Pinpoint the cell where the given text exists, returning its (x, y) midpoint coordinate. 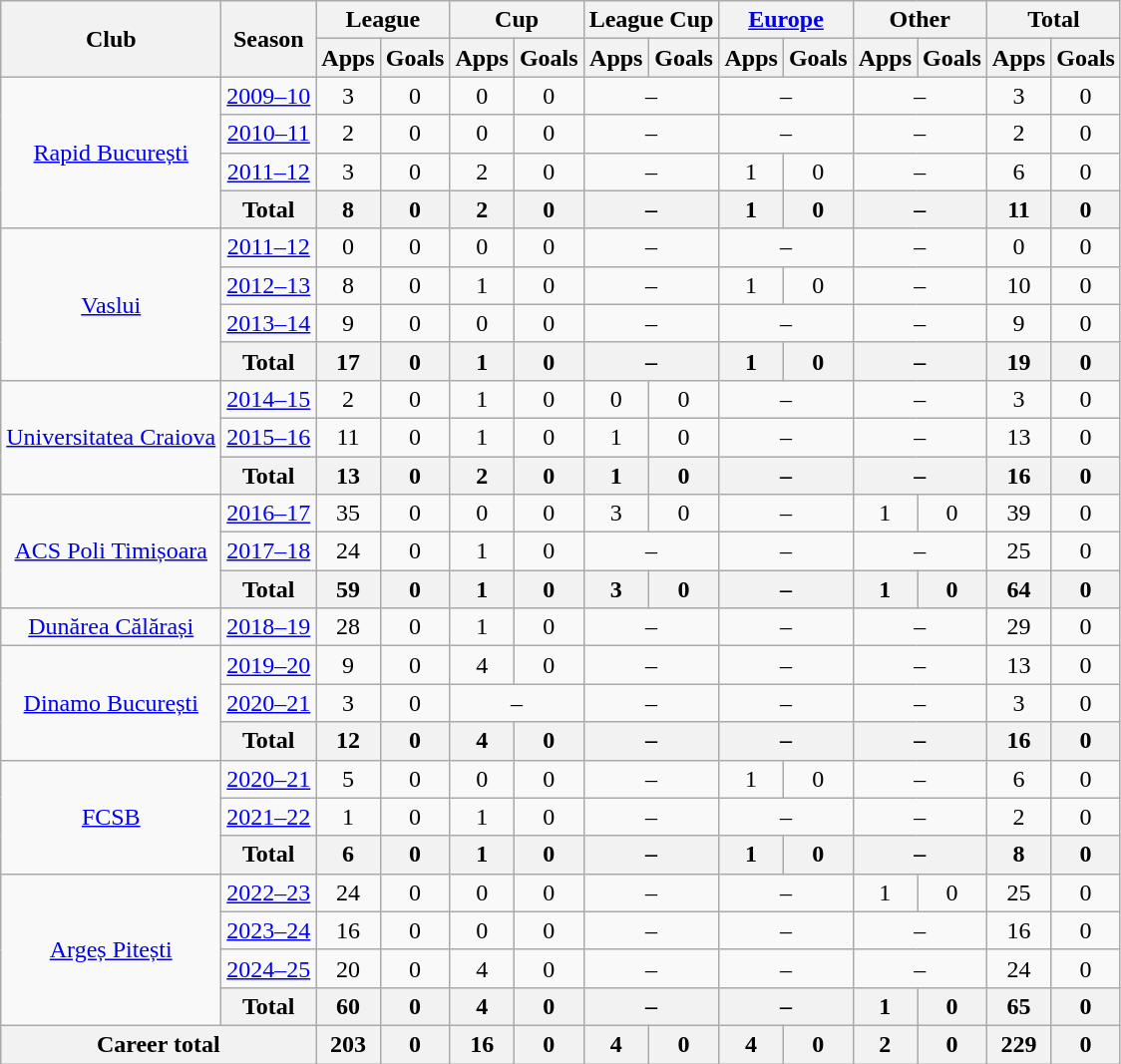
29 (1018, 627)
65 (1018, 1006)
Career total (159, 1044)
64 (1018, 589)
2010–11 (269, 134)
ACS Poli Timișoara (112, 551)
17 (348, 361)
Other (920, 20)
12 (348, 741)
2023–24 (269, 930)
Universitatea Craiova (112, 437)
2019–20 (269, 665)
Cup (517, 20)
League (383, 20)
Season (269, 39)
2012–13 (269, 285)
39 (1018, 514)
5 (348, 779)
203 (348, 1044)
35 (348, 514)
20 (348, 968)
Argeș Pitești (112, 949)
Dunărea Călărași (112, 627)
10 (1018, 285)
2016–17 (269, 514)
Dinamo București (112, 703)
2013–14 (269, 323)
2009–10 (269, 96)
Rapid București (112, 153)
60 (348, 1006)
2024–25 (269, 968)
FCSB (112, 817)
28 (348, 627)
59 (348, 589)
2015–16 (269, 437)
2017–18 (269, 551)
Vaslui (112, 304)
2022–23 (269, 892)
Club (112, 39)
League Cup (651, 20)
2018–19 (269, 627)
2021–22 (269, 817)
19 (1018, 361)
2014–15 (269, 399)
229 (1018, 1044)
Europe (786, 20)
